Provide the (X, Y) coordinate of the cell's center where the given text is located.  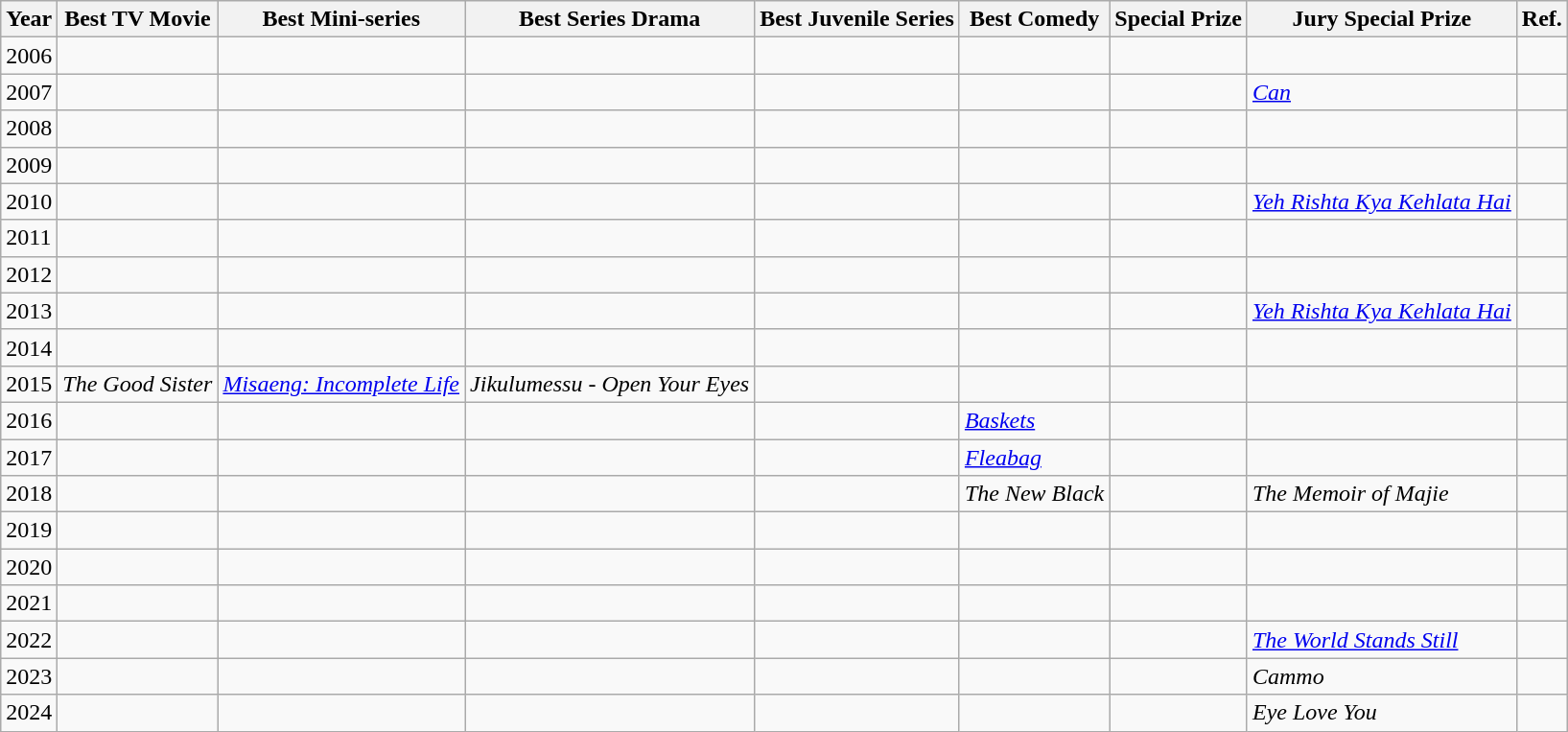
2012 (29, 274)
Ref. (1542, 19)
2014 (29, 347)
Special Prize (1179, 19)
2018 (29, 494)
Best Mini-series (341, 19)
2015 (29, 384)
The Memoir of Majie (1381, 494)
Best Juvenile Series (857, 19)
2017 (29, 458)
Can (1381, 92)
2020 (29, 567)
2009 (29, 165)
2024 (29, 713)
Best Series Drama (610, 19)
The Good Sister (138, 384)
2007 (29, 92)
2011 (29, 238)
The New Black (1034, 494)
The World Stands Still (1381, 640)
Eye Love You (1381, 713)
2008 (29, 129)
Best Comedy (1034, 19)
2016 (29, 420)
2013 (29, 311)
Baskets (1034, 420)
Jury Special Prize (1381, 19)
Fleabag (1034, 458)
2022 (29, 640)
2006 (29, 56)
2010 (29, 201)
Jikulumessu - Open Your Eyes (610, 384)
Best TV Movie (138, 19)
2021 (29, 603)
2023 (29, 676)
Misaeng: Incomplete Life (341, 384)
Cammo (1381, 676)
Year (29, 19)
2019 (29, 531)
